Return (x, y) of the center of cell containing provided text 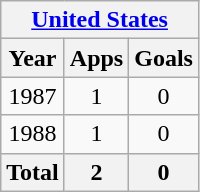
United States (100, 20)
Total (33, 172)
Goals (164, 58)
1988 (33, 134)
1987 (33, 96)
Year (33, 58)
Apps (96, 58)
2 (96, 172)
